From the cell containing the given text, extract its center point as (x, y) coordinate. 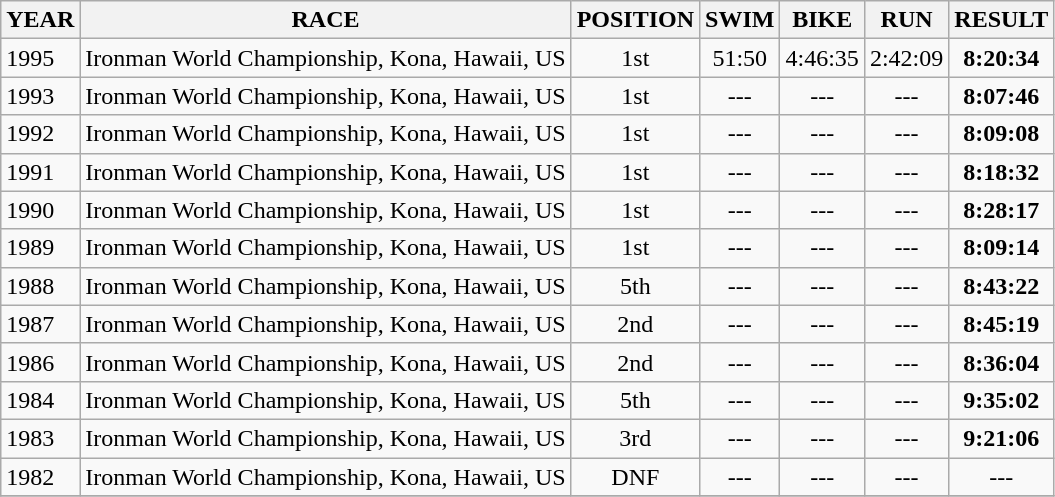
8:43:22 (1002, 286)
DNF (635, 477)
1992 (40, 134)
8:09:08 (1002, 134)
1983 (40, 438)
1989 (40, 248)
1982 (40, 477)
1993 (40, 96)
9:21:06 (1002, 438)
1988 (40, 286)
POSITION (635, 20)
3rd (635, 438)
YEAR (40, 20)
8:07:46 (1002, 96)
1986 (40, 362)
RUN (906, 20)
1991 (40, 172)
1990 (40, 210)
4:46:35 (822, 58)
2:42:09 (906, 58)
1984 (40, 400)
BIKE (822, 20)
8:18:32 (1002, 172)
SWIM (740, 20)
8:20:34 (1002, 58)
8:09:14 (1002, 248)
8:28:17 (1002, 210)
RESULT (1002, 20)
8:45:19 (1002, 324)
9:35:02 (1002, 400)
1987 (40, 324)
RACE (326, 20)
8:36:04 (1002, 362)
1995 (40, 58)
51:50 (740, 58)
